From the cell containing the given text, extract its center point as (X, Y) coordinate. 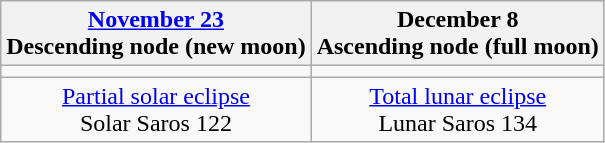
Partial solar eclipseSolar Saros 122 (156, 110)
Total lunar eclipseLunar Saros 134 (458, 110)
December 8Ascending node (full moon) (458, 34)
November 23Descending node (new moon) (156, 34)
